Scan for the cell matching the given text and deliver its (X, Y) coordinate at center. 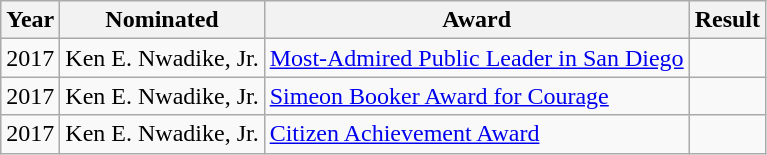
Simeon Booker Award for Courage (476, 96)
Award (476, 20)
Nominated (162, 20)
Most-Admired Public Leader in San Diego (476, 58)
Citizen Achievement Award (476, 134)
Year (30, 20)
Result (727, 20)
